Return [X, Y] of the center of cell containing provided text 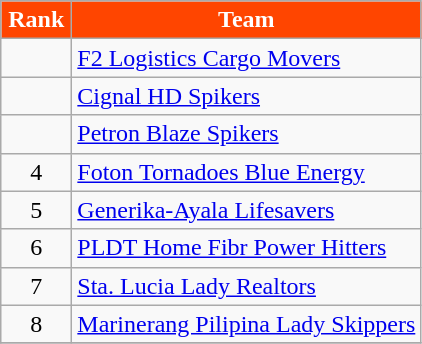
Generika-Ayala Lifesavers [246, 210]
Marinerang Pilipina Lady Skippers [246, 324]
PLDT Home Fibr Power Hitters [246, 248]
Team [246, 20]
Foton Tornadoes Blue Energy [246, 172]
Petron Blaze Spikers [246, 134]
Rank [36, 20]
4 [36, 172]
Sta. Lucia Lady Realtors [246, 286]
6 [36, 248]
F2 Logistics Cargo Movers [246, 58]
7 [36, 286]
8 [36, 324]
Cignal HD Spikers [246, 96]
5 [36, 210]
